For the text-containing cell, return its midpoint in (X, Y) coordinate format. 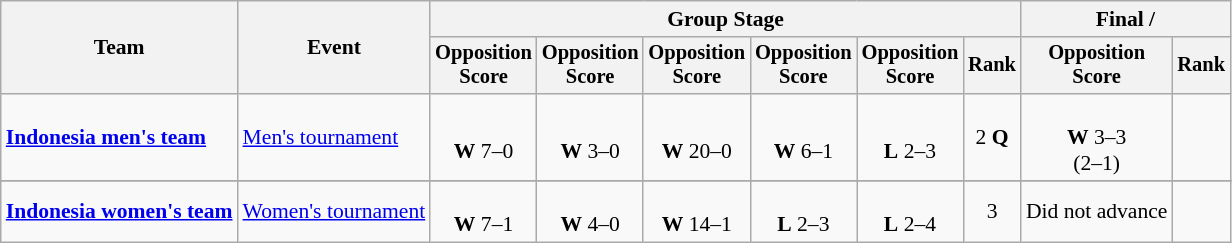
W 7–0 (484, 138)
Final / (1126, 19)
Indonesia men's team (120, 138)
W 3–3(2–1) (1097, 138)
L 2–4 (910, 212)
3 (992, 212)
W 3–0 (590, 138)
W 20–0 (696, 138)
Did not advance (1097, 212)
Group Stage (726, 19)
2 Q (992, 138)
W 4–0 (590, 212)
W 6–1 (804, 138)
Event (334, 48)
W 14–1 (696, 212)
Indonesia women's team (120, 212)
Men's tournament (334, 138)
W 7–1 (484, 212)
Women's tournament (334, 212)
Team (120, 48)
